From the cell containing the given text, extract its center point as [X, Y] coordinate. 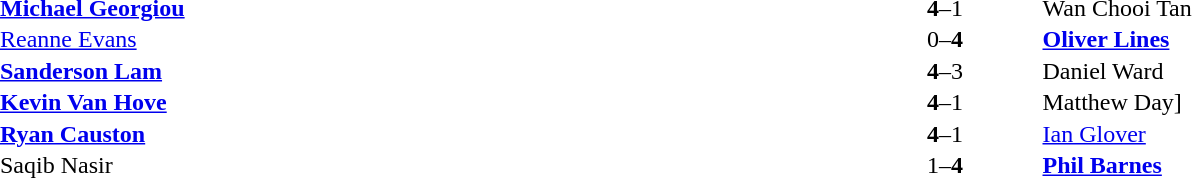
4–3 [944, 71]
0–4 [944, 39]
